Output the [x, y] coordinate of the center of the cell containing the given text.  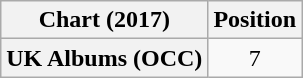
UK Albums (OCC) [104, 58]
7 [255, 58]
Position [255, 20]
Chart (2017) [104, 20]
